Identify which cell holds the provided text, then report its (x, y) central coordinate. 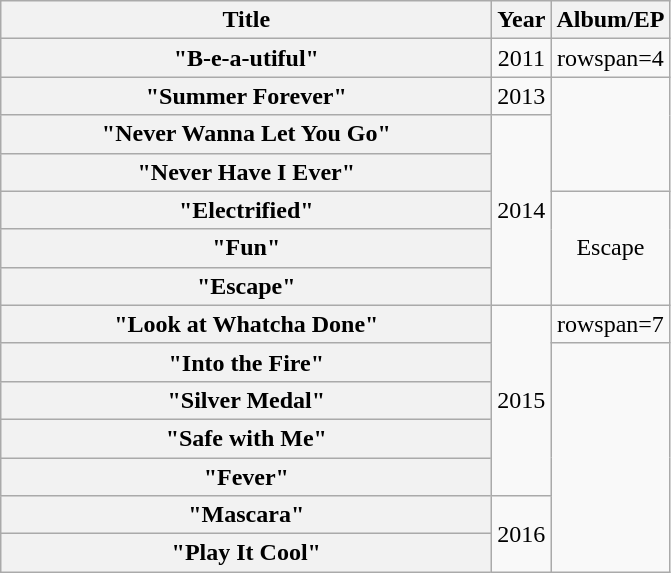
2011 (522, 58)
"Look at Whatcha Done" (246, 324)
"Electrified" (246, 210)
"Fever" (246, 477)
"Mascara" (246, 515)
"Summer Forever" (246, 96)
"B-e-a-utiful" (246, 58)
Album/EP (610, 20)
"Into the Fire" (246, 362)
"Never Wanna Let You Go" (246, 134)
"Fun" (246, 248)
Escape (610, 248)
"Play It Cool" (246, 553)
rowspan=4 (610, 58)
2016 (522, 534)
2014 (522, 210)
"Escape" (246, 286)
"Safe with Me" (246, 438)
"Silver Medal" (246, 400)
2013 (522, 96)
Year (522, 20)
rowspan=7 (610, 324)
2015 (522, 400)
Title (246, 20)
"Never Have I Ever" (246, 172)
